Identify which cell holds the provided text, then report its (X, Y) central coordinate. 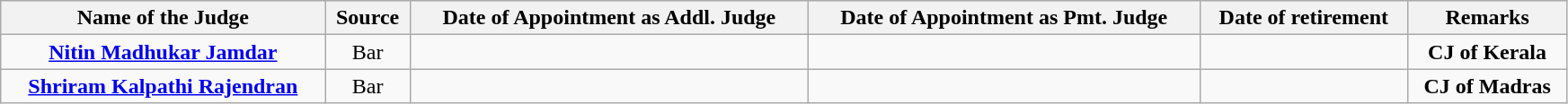
CJ of Madras (1488, 86)
Date of Appointment as Addl. Judge (609, 18)
Source (368, 18)
Name of the Judge (164, 18)
CJ of Kerala (1488, 52)
Remarks (1488, 18)
Nitin Madhukar Jamdar (164, 52)
Shriram Kalpathi Rajendran (164, 86)
Date of retirement (1304, 18)
Date of Appointment as Pmt. Judge (1005, 18)
